From the cell containing the given text, extract its center point as (X, Y) coordinate. 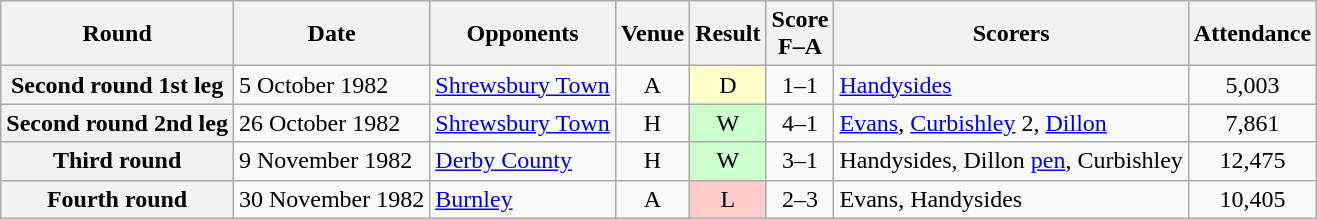
Scorers (1011, 34)
Result (728, 34)
L (728, 199)
7,861 (1252, 123)
26 October 1982 (331, 123)
4–1 (800, 123)
Burnley (523, 199)
10,405 (1252, 199)
Handysides, Dillon pen, Curbishley (1011, 161)
12,475 (1252, 161)
Evans, Curbishley 2, Dillon (1011, 123)
Attendance (1252, 34)
Evans, Handysides (1011, 199)
Opponents (523, 34)
Venue (652, 34)
5 October 1982 (331, 85)
ScoreF–A (800, 34)
30 November 1982 (331, 199)
5,003 (1252, 85)
2–3 (800, 199)
1–1 (800, 85)
Date (331, 34)
Handysides (1011, 85)
D (728, 85)
Second round 1st leg (118, 85)
Third round (118, 161)
9 November 1982 (331, 161)
Derby County (523, 161)
3–1 (800, 161)
Fourth round (118, 199)
Second round 2nd leg (118, 123)
Round (118, 34)
